Output the (x, y) coordinate of the center of the cell containing the given text.  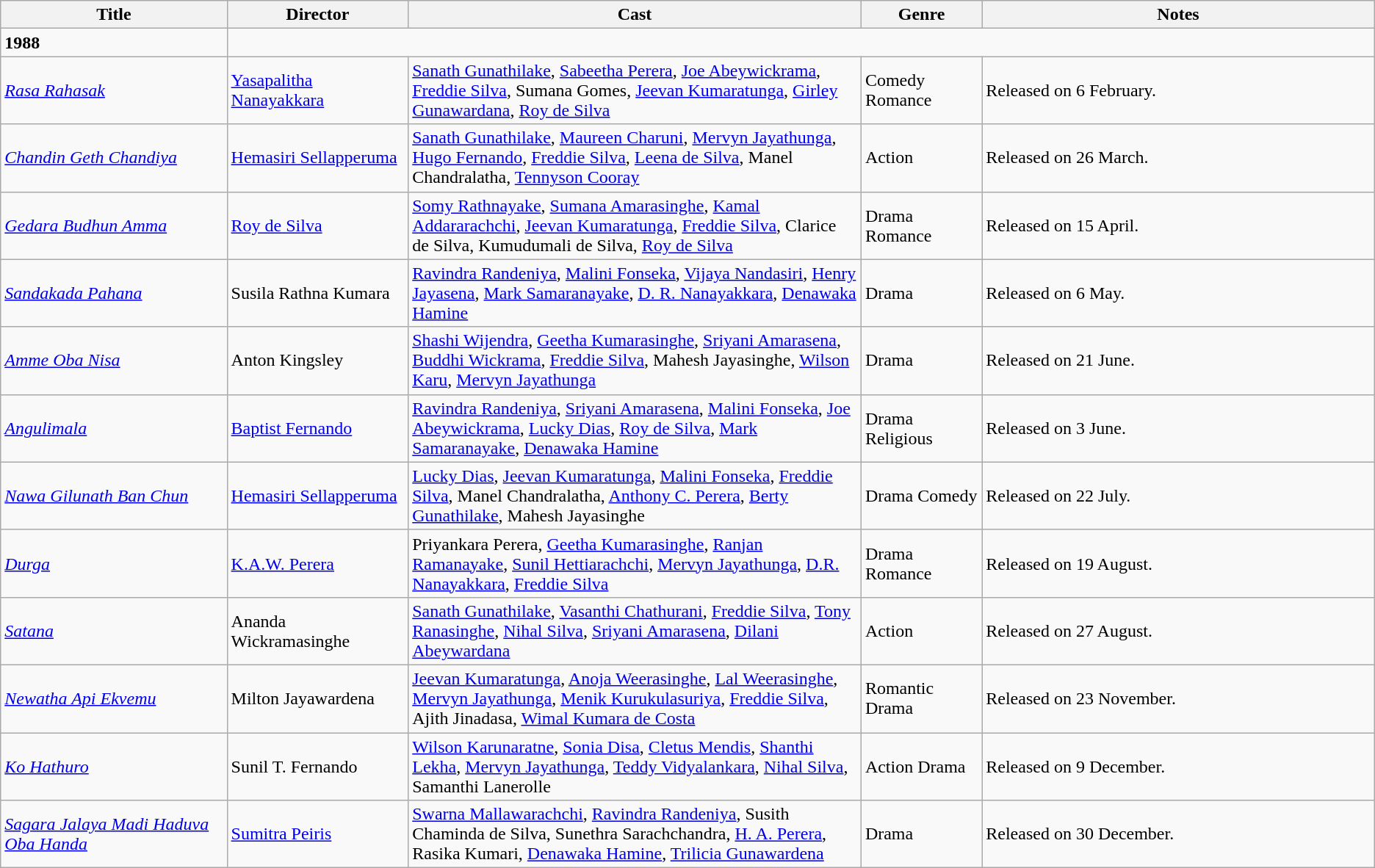
Romantic Drama (921, 698)
Released on 27 August. (1178, 631)
Yasapalitha Nanayakkara (317, 90)
Anton Kingsley (317, 361)
Released on 6 February. (1178, 90)
Lucky Dias, Jeevan Kumaratunga, Malini Fonseka, Freddie Silva, Manel Chandralatha, Anthony C. Perera, Berty Gunathilake, Mahesh Jayasinghe (635, 496)
Ananda Wickramasinghe (317, 631)
Nawa Gilunath Ban Chun (114, 496)
Wilson Karunaratne, Sonia Disa, Cletus Mendis, Shanthi Lekha, Mervyn Jayathunga, Teddy Vidyalankara, Nihal Silva, Samanthi Lanerolle (635, 767)
Satana (114, 631)
Released on 22 July. (1178, 496)
Somy Rathnayake, Sumana Amarasinghe, Kamal Addararachchi, Jeevan Kumaratunga, Freddie Silva, Clarice de Silva, Kumudumali de Silva, Roy de Silva (635, 225)
Notes (1178, 15)
Genre (921, 15)
Roy de Silva (317, 225)
Released on 21 June. (1178, 361)
Released on 23 November. (1178, 698)
Ko Hathuro (114, 767)
Gedara Budhun Amma (114, 225)
Action Drama (921, 767)
Jeevan Kumaratunga, Anoja Weerasinghe, Lal Weerasinghe, Mervyn Jayathunga, Menik Kurukulasuriya, Freddie Silva, Ajith Jinadasa, Wimal Kumara de Costa (635, 698)
Sanath Gunathilake, Sabeetha Perera, Joe Abeywickrama, Freddie Silva, Sumana Gomes, Jeevan Kumaratunga, Girley Gunawardana, Roy de Silva (635, 90)
Released on 15 April. (1178, 225)
Sandakada Pahana (114, 293)
Released on 26 March. (1178, 158)
Rasa Rahasak (114, 90)
Released on 6 May. (1178, 293)
Sanath Gunathilake, Maureen Charuni, Mervyn Jayathunga, Hugo Fernando, Freddie Silva, Leena de Silva, Manel Chandralatha, Tennyson Cooray (635, 158)
Director (317, 15)
Drama Comedy (921, 496)
Amme Oba Nisa (114, 361)
Susila Rathna Kumara (317, 293)
Priyankara Perera, Geetha Kumarasinghe, Ranjan Ramanayake, Sunil Hettiarachchi, Mervyn Jayathunga, D.R. Nanayakkara, Freddie Silva (635, 563)
Released on 9 December. (1178, 767)
Title (114, 15)
Sagara Jalaya Madi Haduva Oba Handa (114, 834)
Ravindra Randeniya, Sriyani Amarasena, Malini Fonseka, Joe Abeywickrama, Lucky Dias, Roy de Silva, Mark Samaranayake, Denawaka Hamine (635, 428)
1988 (114, 43)
Ravindra Randeniya, Malini Fonseka, Vijaya Nandasiri, Henry Jayasena, Mark Samaranayake, D. R. Nanayakkara, Denawaka Hamine (635, 293)
Comedy Romance (921, 90)
Cast (635, 15)
Baptist Fernando (317, 428)
Newatha Api Ekvemu (114, 698)
Durga (114, 563)
Drama Religious (921, 428)
Released on 30 December. (1178, 834)
Sunil T. Fernando (317, 767)
Released on 3 June. (1178, 428)
Released on 19 August. (1178, 563)
Shashi Wijendra, Geetha Kumarasinghe, Sriyani Amarasena, Buddhi Wickrama, Freddie Silva, Mahesh Jayasinghe, Wilson Karu, Mervyn Jayathunga (635, 361)
K.A.W. Perera (317, 563)
Chandin Geth Chandiya (114, 158)
Sanath Gunathilake, Vasanthi Chathurani, Freddie Silva, Tony Ranasinghe, Nihal Silva, Sriyani Amarasena, Dilani Abeywardana (635, 631)
Sumitra Peiris (317, 834)
Milton Jayawardena (317, 698)
Angulimala (114, 428)
